Output the [x, y] coordinate of the center of the cell containing the given text.  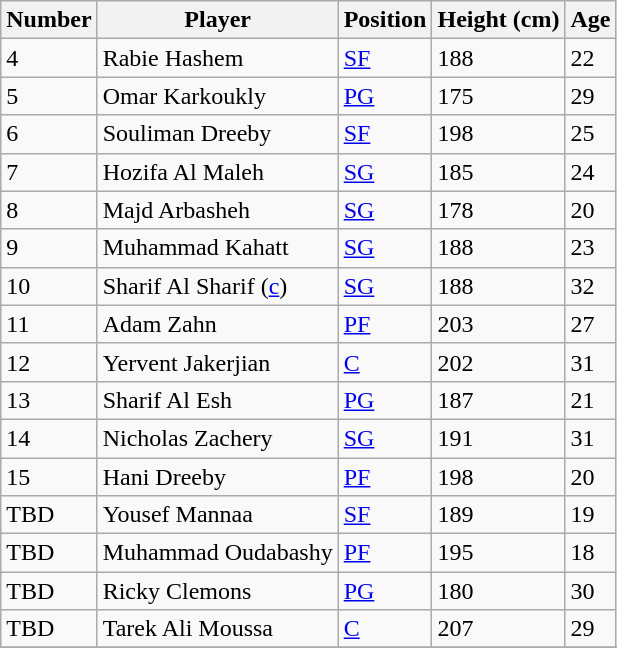
191 [498, 438]
Player [218, 20]
5 [49, 96]
Yousef Mannaa [218, 515]
187 [498, 400]
175 [498, 96]
32 [590, 286]
22 [590, 58]
Rabie Hashem [218, 58]
Muhammad Kahatt [218, 248]
14 [49, 438]
15 [49, 477]
Omar Karkoukly [218, 96]
Tarek Ali Moussa [218, 629]
10 [49, 286]
Ricky Clemons [218, 591]
202 [498, 362]
Age [590, 20]
Sharif Al Esh [218, 400]
18 [590, 553]
Hozifa Al Maleh [218, 172]
24 [590, 172]
25 [590, 134]
Sharif Al Sharif (c) [218, 286]
19 [590, 515]
Yervent Jakerjian [218, 362]
178 [498, 210]
Hani Dreeby [218, 477]
12 [49, 362]
13 [49, 400]
9 [49, 248]
27 [590, 324]
30 [590, 591]
Nicholas Zachery [218, 438]
189 [498, 515]
4 [49, 58]
Height (cm) [498, 20]
Majd Arbasheh [218, 210]
Adam Zahn [218, 324]
207 [498, 629]
Souliman Dreeby [218, 134]
195 [498, 553]
21 [590, 400]
7 [49, 172]
180 [498, 591]
8 [49, 210]
Number [49, 20]
203 [498, 324]
11 [49, 324]
6 [49, 134]
185 [498, 172]
Muhammad Oudabashy [218, 553]
Position [385, 20]
23 [590, 248]
